Provide the (X, Y) coordinate of the cell's center where the given text is located.  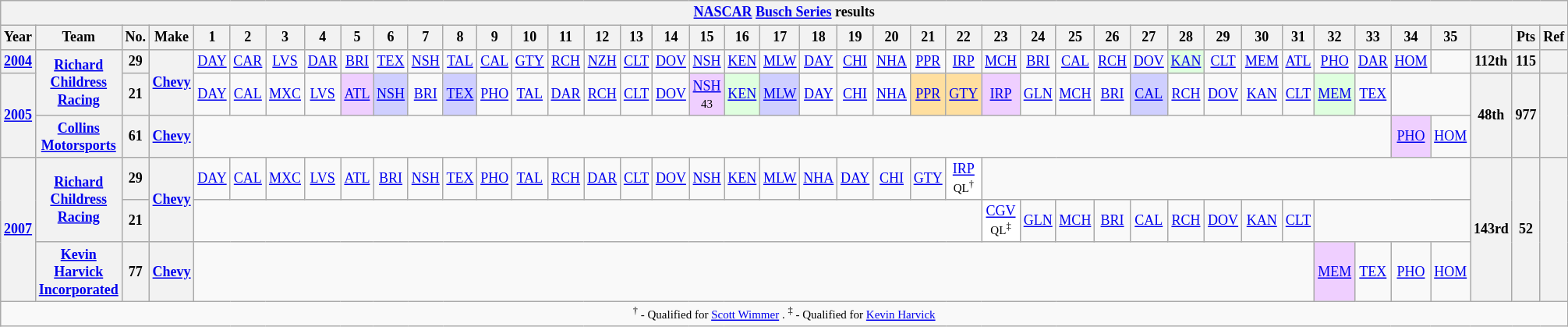
48th (1492, 116)
NASCAR Busch Series results (784, 12)
2007 (19, 229)
2004 (19, 61)
Make (172, 37)
† - Qualified for Scott Wimmer . ‡ - Qualified for Kevin Harvick (784, 314)
NSH43 (706, 94)
Team (78, 37)
13 (636, 37)
NZH (602, 61)
30 (1262, 37)
31 (1298, 37)
4 (323, 37)
IRPQL† (964, 179)
Year (19, 37)
3 (285, 37)
5 (357, 37)
Collins Motorsports (78, 137)
2005 (19, 116)
No. (136, 37)
Ref (1554, 37)
34 (1411, 37)
18 (819, 37)
24 (1038, 37)
977 (1526, 116)
28 (1186, 37)
10 (529, 37)
26 (1113, 37)
77 (136, 272)
19 (855, 37)
33 (1372, 37)
23 (1001, 37)
CGVQL‡ (1001, 221)
Kevin Harvick Incorporated (78, 272)
7 (426, 37)
17 (780, 37)
1 (212, 37)
CAR (248, 61)
143rd (1492, 229)
32 (1335, 37)
16 (742, 37)
6 (391, 37)
9 (494, 37)
12 (602, 37)
61 (136, 137)
11 (566, 37)
22 (964, 37)
35 (1450, 37)
115 (1526, 61)
112th (1492, 61)
2 (248, 37)
Pts (1526, 37)
8 (460, 37)
15 (706, 37)
52 (1526, 229)
14 (671, 37)
20 (892, 37)
25 (1075, 37)
27 (1149, 37)
